Scan for the cell matching the given text and deliver its (X, Y) coordinate at center. 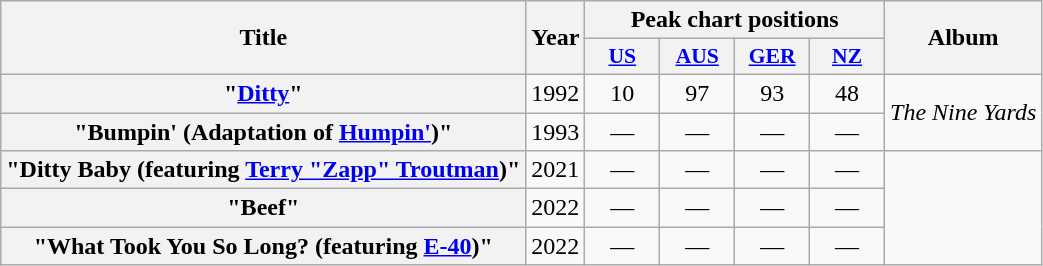
1993 (556, 131)
NZ (848, 57)
"What Took You So Long? (featuring E-40)" (264, 246)
"Ditty" (264, 93)
"Ditty Baby (featuring Terry "Zapp" Troutman)" (264, 170)
GER (772, 57)
Title (264, 38)
1992 (556, 93)
Peak chart positions (735, 20)
48 (848, 93)
The Nine Yards (964, 112)
97 (698, 93)
10 (622, 93)
AUS (698, 57)
US (622, 57)
"Bumpin' (Adaptation of Humpin')" (264, 131)
Year (556, 38)
2021 (556, 170)
Album (964, 38)
93 (772, 93)
"Beef" (264, 208)
